Capture the cell that displays the provided text and extract its [X, Y] central coordinate. 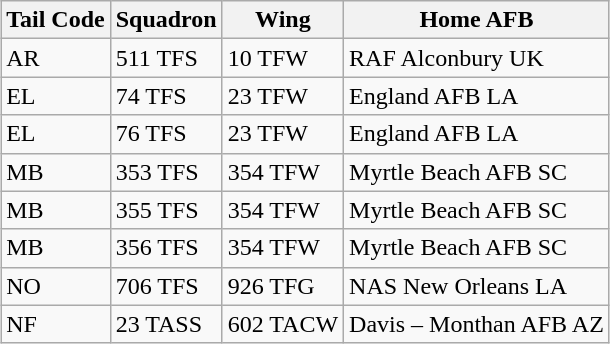
Wing [282, 20]
NAS New Orleans LA [477, 286]
NF [56, 324]
Home AFB [477, 20]
23 TASS [166, 324]
602 TACW [282, 324]
76 TFS [166, 134]
355 TFS [166, 210]
Tail Code [56, 20]
Davis – Monthan AFB AZ [477, 324]
926 TFG [282, 286]
74 TFS [166, 96]
511 TFS [166, 58]
NO [56, 286]
Squadron [166, 20]
10 TFW [282, 58]
353 TFS [166, 172]
AR [56, 58]
356 TFS [166, 248]
706 TFS [166, 286]
RAF Alconbury UK [477, 58]
